Find where the given text appears and provide that cell's center as [x, y] coordinate. 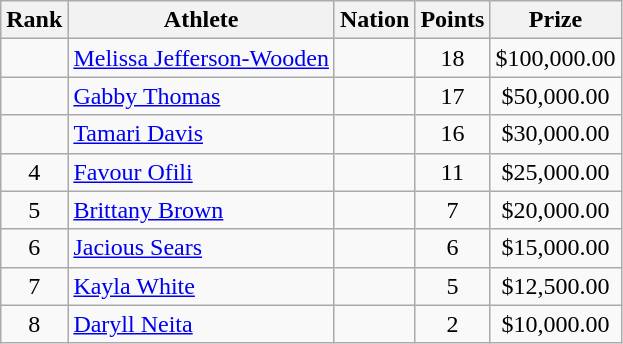
$100,000.00 [556, 58]
18 [452, 58]
11 [452, 172]
Prize [556, 20]
Rank [34, 20]
$15,000.00 [556, 248]
$12,500.00 [556, 286]
Daryll Neita [202, 324]
Kayla White [202, 286]
16 [452, 134]
Tamari Davis [202, 134]
Nation [374, 20]
Brittany Brown [202, 210]
Jacious Sears [202, 248]
Gabby Thomas [202, 96]
Points [452, 20]
$30,000.00 [556, 134]
2 [452, 324]
Favour Ofili [202, 172]
4 [34, 172]
8 [34, 324]
$20,000.00 [556, 210]
$10,000.00 [556, 324]
$50,000.00 [556, 96]
17 [452, 96]
Melissa Jefferson-Wooden [202, 58]
Athlete [202, 20]
$25,000.00 [556, 172]
